Search for the cell housing the specified text and yield its (x, y) center coordinate. 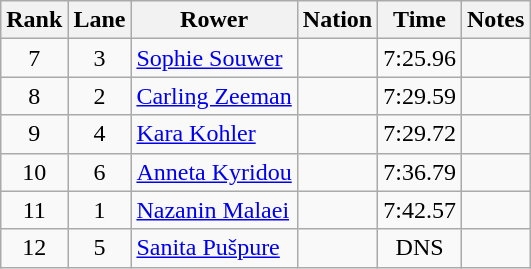
Nazanin Malaei (214, 210)
6 (100, 172)
3 (100, 58)
Nation (337, 20)
Sanita Pušpure (214, 248)
11 (34, 210)
Notes (495, 20)
8 (34, 96)
7 (34, 58)
7:29.72 (420, 134)
2 (100, 96)
Carling Zeeman (214, 96)
Sophie Souwer (214, 58)
Anneta Kyridou (214, 172)
10 (34, 172)
7:25.96 (420, 58)
Lane (100, 20)
Time (420, 20)
1 (100, 210)
4 (100, 134)
12 (34, 248)
DNS (420, 248)
7:36.79 (420, 172)
9 (34, 134)
Kara Kohler (214, 134)
7:42.57 (420, 210)
5 (100, 248)
Rank (34, 20)
7:29.59 (420, 96)
Rower (214, 20)
